For the text-containing cell, return its midpoint in [x, y] coordinate format. 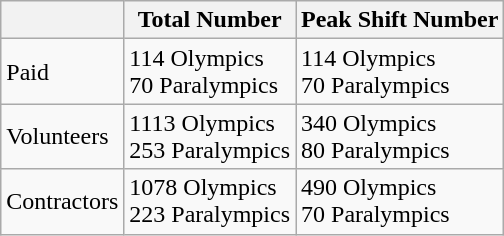
490 Olympics70 Paralympics [400, 202]
Peak Shift Number [400, 20]
Paid [62, 72]
1078 Olympics223 Paralympics [210, 202]
Volunteers [62, 136]
340 Olympics80 Paralympics [400, 136]
Contractors [62, 202]
1113 Olympics253 Paralympics [210, 136]
Total Number [210, 20]
